Provide the [x, y] coordinate of the cell's center where the given text is located.  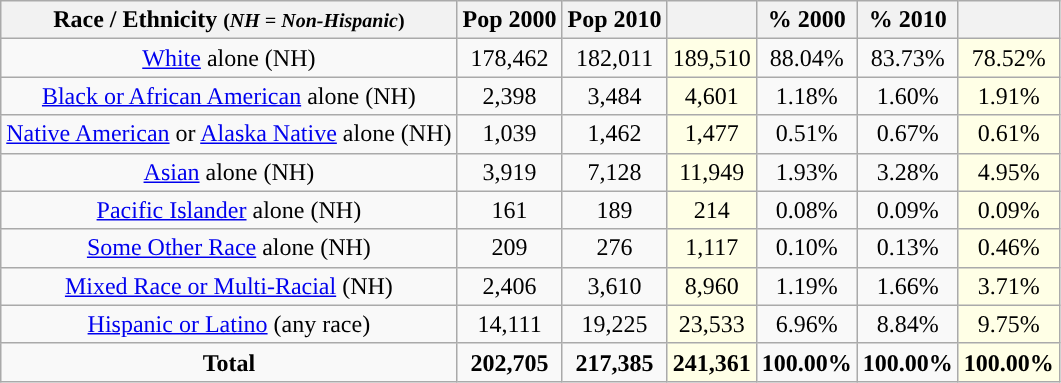
Black or African American alone (NH) [229, 96]
8,960 [712, 286]
Native American or Alaska Native alone (NH) [229, 134]
3,484 [614, 96]
9.75% [1008, 324]
1,462 [614, 134]
2,406 [510, 286]
189 [614, 210]
19,225 [614, 324]
6.96% [806, 324]
0.13% [908, 248]
78.52% [1008, 58]
1.91% [1008, 96]
202,705 [510, 362]
0.51% [806, 134]
Pop 2000 [510, 20]
0.10% [806, 248]
3,919 [510, 172]
0.46% [1008, 248]
0.08% [806, 210]
4.95% [1008, 172]
1,477 [712, 134]
Total [229, 362]
4,601 [712, 96]
Pacific Islander alone (NH) [229, 210]
Race / Ethnicity (NH = Non-Hispanic) [229, 20]
1.19% [806, 286]
7,128 [614, 172]
11,949 [712, 172]
23,533 [712, 324]
209 [510, 248]
% 2010 [908, 20]
1.93% [806, 172]
3.71% [1008, 286]
1.66% [908, 286]
% 2000 [806, 20]
Hispanic or Latino (any race) [229, 324]
0.61% [1008, 134]
276 [614, 248]
241,361 [712, 362]
214 [712, 210]
3.28% [908, 172]
1.18% [806, 96]
1,117 [712, 248]
88.04% [806, 58]
2,398 [510, 96]
8.84% [908, 324]
189,510 [712, 58]
3,610 [614, 286]
Mixed Race or Multi-Racial (NH) [229, 286]
Asian alone (NH) [229, 172]
0.67% [908, 134]
217,385 [614, 362]
White alone (NH) [229, 58]
14,111 [510, 324]
178,462 [510, 58]
161 [510, 210]
83.73% [908, 58]
1.60% [908, 96]
Pop 2010 [614, 20]
Some Other Race alone (NH) [229, 248]
182,011 [614, 58]
1,039 [510, 134]
